From the cell containing the given text, extract its center point as [X, Y] coordinate. 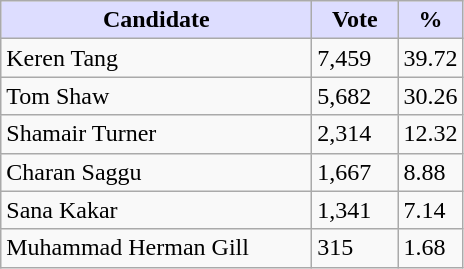
7.14 [430, 210]
12.32 [430, 134]
30.26 [430, 96]
315 [355, 248]
Shamair Turner [156, 134]
% [430, 20]
1,341 [355, 210]
2,314 [355, 134]
Keren Tang [156, 58]
1,667 [355, 172]
7,459 [355, 58]
5,682 [355, 96]
Sana Kakar [156, 210]
1.68 [430, 248]
Charan Saggu [156, 172]
8.88 [430, 172]
Candidate [156, 20]
Muhammad Herman Gill [156, 248]
39.72 [430, 58]
Tom Shaw [156, 96]
Vote [355, 20]
